For the text-containing cell, return its midpoint in (X, Y) coordinate format. 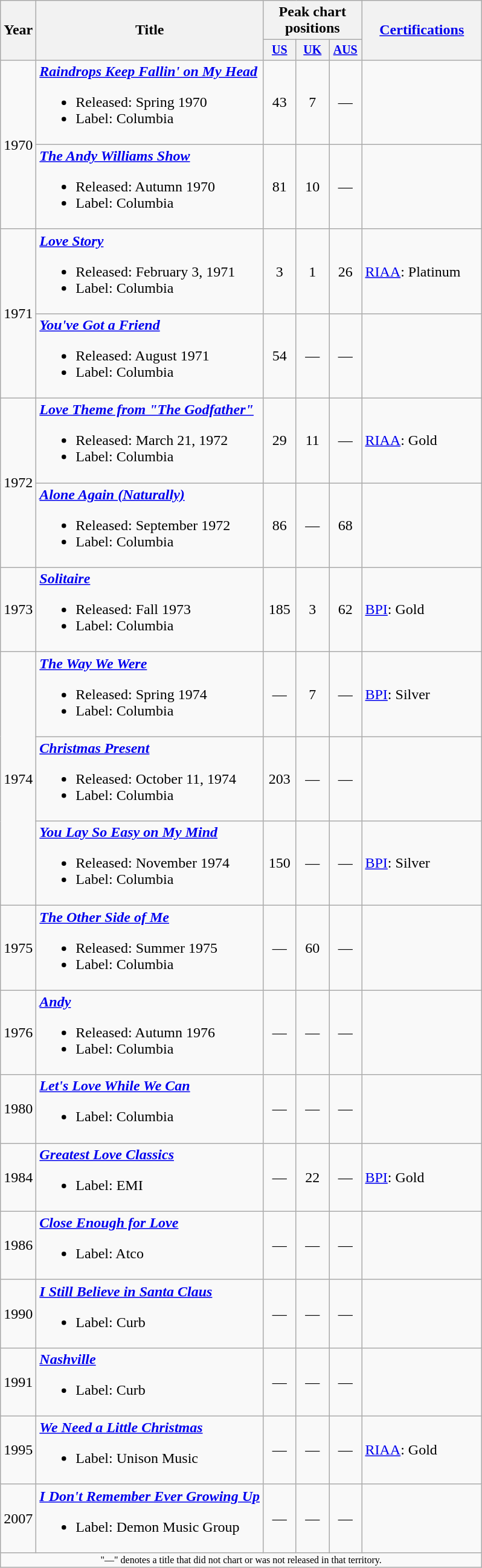
"—" denotes a title that did not chart or was not released in that territory. (242, 1560)
Love Theme from "The Godfather"Released: March 21, 1972Label: Columbia (150, 441)
UK (312, 50)
We Need a Little ChristmasLabel: Unison Music (150, 1450)
The Way We WereReleased: Spring 1974Label: Columbia (150, 694)
1984 (18, 1177)
I Still Believe in Santa ClausLabel: Curb (150, 1314)
1986 (18, 1245)
1972 (18, 483)
86 (280, 525)
Raindrops Keep Fallin' on My HeadReleased: Spring 1970Label: Columbia (150, 102)
1974 (18, 779)
The Andy Williams ShowReleased: Autumn 1970Label: Columbia (150, 187)
1976 (18, 1032)
54 (280, 356)
You've Got a FriendReleased: August 1971Label: Columbia (150, 356)
You Lay So Easy on My MindReleased: November 1974Label: Columbia (150, 863)
Certifications (422, 30)
1990 (18, 1314)
203 (280, 779)
81 (280, 187)
Alone Again (Naturally)Released: September 1972Label: Columbia (150, 525)
Peak chart positions (313, 21)
1971 (18, 313)
AUS (345, 50)
1973 (18, 610)
29 (280, 441)
SolitaireReleased: Fall 1973Label: Columbia (150, 610)
I Don't Remember Ever Growing UpLabel: Demon Music Group (150, 1518)
185 (280, 610)
Close Enough for LoveLabel: Atco (150, 1245)
Title (150, 30)
150 (280, 863)
1980 (18, 1109)
60 (312, 948)
1995 (18, 1450)
1970 (18, 144)
68 (345, 525)
RIAA: Platinum (422, 271)
The Other Side of MeReleased: Summer 1975Label: Columbia (150, 948)
11 (312, 441)
Greatest Love ClassicsLabel: EMI (150, 1177)
62 (345, 610)
NashvilleLabel: Curb (150, 1381)
1 (312, 271)
Year (18, 30)
43 (280, 102)
22 (312, 1177)
Let's Love While We CanLabel: Columbia (150, 1109)
10 (312, 187)
1991 (18, 1381)
AndyReleased: Autumn 1976Label: Columbia (150, 1032)
Christmas PresentReleased: October 11, 1974Label: Columbia (150, 779)
US (280, 50)
2007 (18, 1518)
26 (345, 271)
1975 (18, 948)
Love StoryReleased: February 3, 1971Label: Columbia (150, 271)
